Detect which cell encompasses the target text, then output its [X, Y] center coordinate. 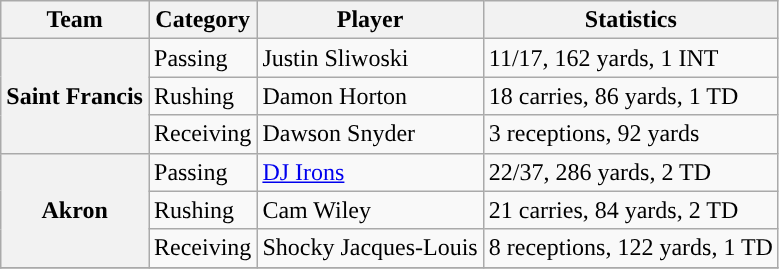
Shocky Jacques-Louis [370, 248]
11/17, 162 yards, 1 INT [630, 58]
Team [75, 20]
Dawson Snyder [370, 134]
Justin Sliwoski [370, 58]
8 receptions, 122 yards, 1 TD [630, 248]
Player [370, 20]
22/37, 286 yards, 2 TD [630, 172]
18 carries, 86 yards, 1 TD [630, 96]
Statistics [630, 20]
Saint Francis [75, 96]
3 receptions, 92 yards [630, 134]
DJ Irons [370, 172]
Akron [75, 210]
21 carries, 84 yards, 2 TD [630, 210]
Cam Wiley [370, 210]
Category [202, 20]
Damon Horton [370, 96]
